Return the [x, y] coordinate for the center point of the cell that contains the specified text.  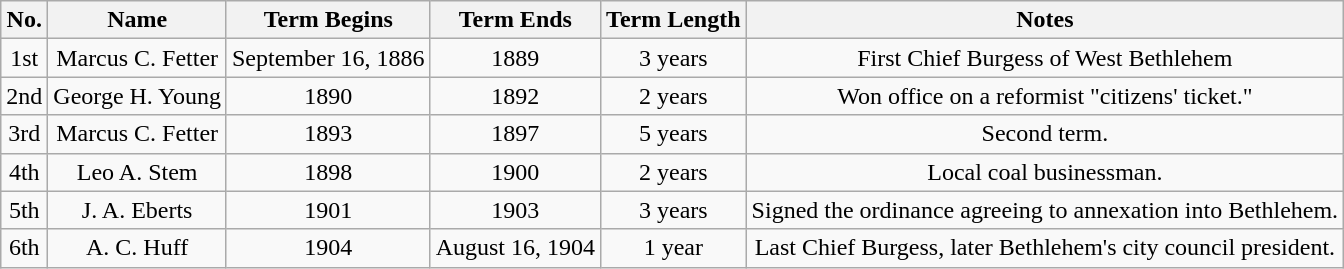
September 16, 1886 [328, 58]
Term Ends [515, 20]
1904 [328, 248]
Name [138, 20]
6th [24, 248]
1898 [328, 172]
1897 [515, 134]
Won office on a reformist "citizens' ticket." [1045, 96]
1889 [515, 58]
1901 [328, 210]
Second term. [1045, 134]
Term Length [674, 20]
First Chief Burgess of West Bethlehem [1045, 58]
George H. Young [138, 96]
Notes [1045, 20]
A. C. Huff [138, 248]
1892 [515, 96]
J. A. Eberts [138, 210]
1893 [328, 134]
Local coal businessman. [1045, 172]
5th [24, 210]
3rd [24, 134]
1890 [328, 96]
1900 [515, 172]
No. [24, 20]
Signed the ordinance agreeing to annexation into Bethlehem. [1045, 210]
Last Chief Burgess, later Bethlehem's city council president. [1045, 248]
2nd [24, 96]
August 16, 1904 [515, 248]
1903 [515, 210]
1st [24, 58]
1 year [674, 248]
5 years [674, 134]
4th [24, 172]
Leo A. Stem [138, 172]
Term Begins [328, 20]
